From the cell containing the given text, extract its center point as [X, Y] coordinate. 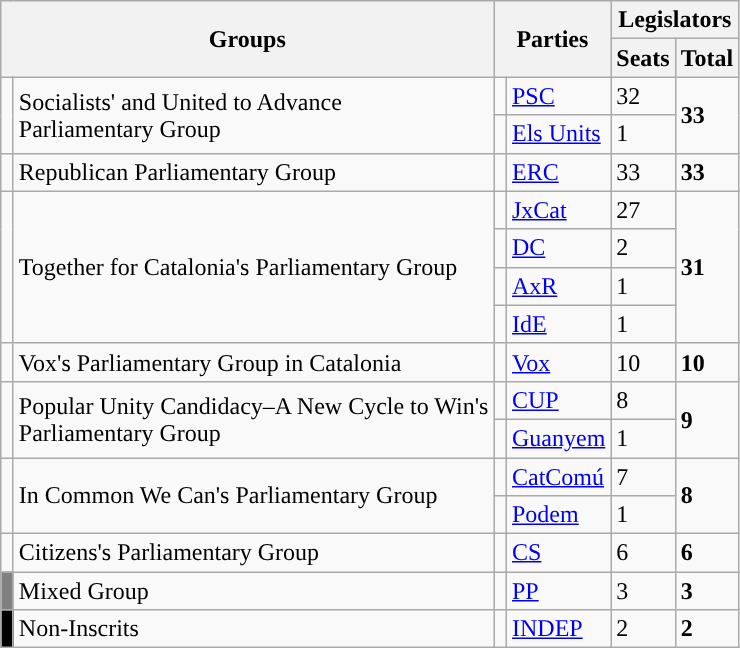
Parties [552, 39]
CUP [558, 400]
Citizens's Parliamentary Group [254, 553]
ERC [558, 172]
Seats [643, 58]
Mixed Group [254, 591]
27 [643, 210]
Republican Parliamentary Group [254, 172]
INDEP [558, 629]
9 [707, 419]
Popular Unity Candidacy–A New Cycle to Win'sParliamentary Group [254, 419]
CatComú [558, 477]
Vox [558, 362]
Together for Catalonia's Parliamentary Group [254, 267]
DC [558, 248]
PP [558, 591]
CS [558, 553]
Non-Inscrits [254, 629]
Guanyem [558, 438]
32 [643, 96]
Total [707, 58]
In Common We Can's Parliamentary Group [254, 496]
Socialists' and United to AdvanceParliamentary Group [254, 115]
PSC [558, 96]
Groups [248, 39]
AxR [558, 286]
Legislators [675, 20]
Els Units [558, 134]
Vox's Parliamentary Group in Catalonia [254, 362]
Podem [558, 515]
IdE [558, 324]
JxCat [558, 210]
7 [643, 477]
31 [707, 267]
